Locate the cell with the specified text and output its (X, Y) center coordinate. 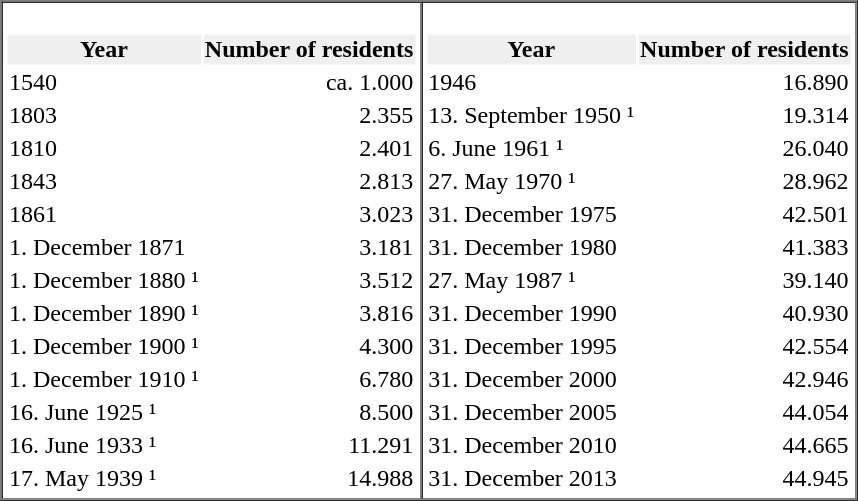
1946 (532, 83)
4.300 (308, 347)
1. December 1880 ¹ (104, 281)
16. June 1925 ¹ (104, 413)
3.512 (308, 281)
39.140 (744, 281)
13. September 1950 ¹ (532, 115)
44.945 (744, 479)
31. December 2005 (532, 413)
44.054 (744, 413)
26.040 (744, 149)
31. December 2000 (532, 379)
3.181 (308, 247)
1861 (104, 215)
41.383 (744, 247)
31. December 2013 (532, 479)
14.988 (308, 479)
42.554 (744, 347)
1. December 1890 ¹ (104, 313)
17. May 1939 ¹ (104, 479)
11.291 (308, 445)
42.946 (744, 379)
31. December 1980 (532, 247)
3.023 (308, 215)
8.500 (308, 413)
1. December 1900 ¹ (104, 347)
16. June 1933 ¹ (104, 445)
31. December 1975 (532, 215)
27. May 1987 ¹ (532, 281)
2.813 (308, 181)
1540 (104, 83)
1843 (104, 181)
3.816 (308, 313)
6. June 1961 ¹ (532, 149)
2.401 (308, 149)
19.314 (744, 115)
2.355 (308, 115)
40.930 (744, 313)
1803 (104, 115)
31. December 1995 (532, 347)
42.501 (744, 215)
1810 (104, 149)
ca. 1.000 (308, 83)
16.890 (744, 83)
28.962 (744, 181)
31. December 1990 (532, 313)
1. December 1871 (104, 247)
31. December 2010 (532, 445)
44.665 (744, 445)
1. December 1910 ¹ (104, 379)
27. May 1970 ¹ (532, 181)
6.780 (308, 379)
